Capture the cell that displays the provided text and extract its [x, y] central coordinate. 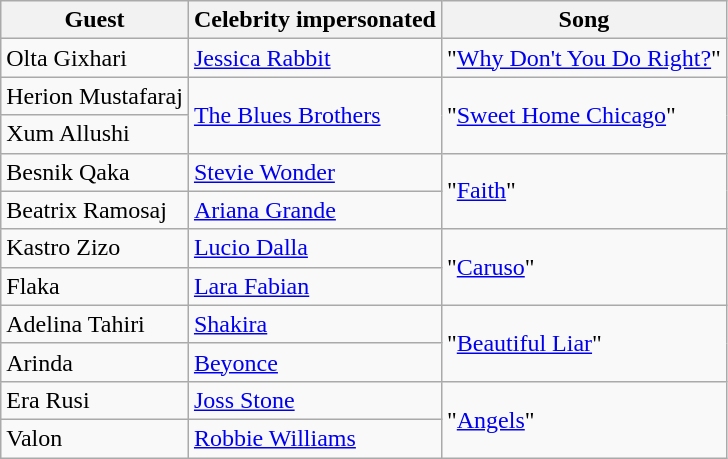
"Angels" [584, 419]
Song [584, 20]
"Caruso" [584, 267]
Joss Stone [314, 400]
Stevie Wonder [314, 172]
Guest [95, 20]
Herion Mustafaraj [95, 96]
Flaka [95, 286]
Lara Fabian [314, 286]
Adelina Tahiri [95, 324]
Olta Gixhari [95, 58]
"Sweet Home Chicago" [584, 115]
Besnik Qaka [95, 172]
Ariana Grande [314, 210]
Celebrity impersonated [314, 20]
Lucio Dalla [314, 248]
"Beautiful Liar" [584, 343]
Beatrix Ramosaj [95, 210]
The Blues Brothers [314, 115]
Era Rusi [95, 400]
Valon [95, 438]
Robbie Williams [314, 438]
"Faith" [584, 191]
Jessica Rabbit [314, 58]
"Why Don't You Do Right?" [584, 58]
Shakira [314, 324]
Kastro Zizo [95, 248]
Beyonce [314, 362]
Arinda [95, 362]
Xum Allushi [95, 134]
